For the text-containing cell, return its midpoint in (x, y) coordinate format. 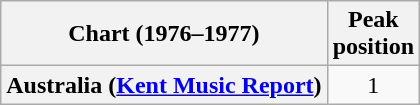
Chart (1976–1977) (164, 34)
Australia (Kent Music Report) (164, 85)
Peakposition (373, 34)
1 (373, 85)
